Detect which cell encompasses the target text, then output its [X, Y] center coordinate. 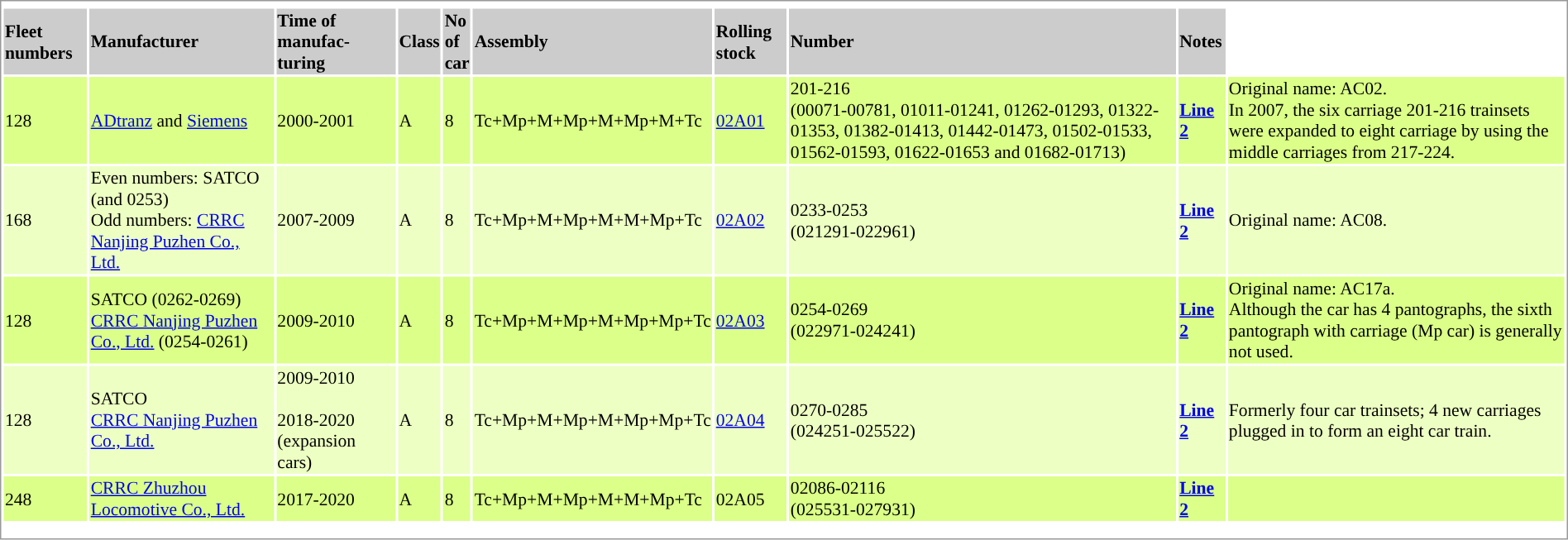
Manufacturer [182, 41]
Original name: AC17a. Although the car has 4 pantographs, the sixth pantograph with carriage (Mp car) is generally not used. [1396, 319]
Even numbers: SATCO (and 0253)Odd numbers: CRRC Nanjing Puzhen Co., Ltd. [182, 220]
Fleet numbers [45, 41]
Number [982, 41]
02A01 [751, 121]
Rolling stock [751, 41]
02A04 [751, 419]
02A02 [751, 220]
Assembly [592, 41]
201-216(00071-00781, 01011-01241, 01262-01293, 01322-01353, 01382-01413, 01442-01473, 01502-01533, 01562-01593, 01622-01653 and 01682-01713) [982, 121]
02A05 [751, 499]
02086-02116(025531-027931) [982, 499]
2017-2020 [336, 499]
2009-20102018-2020 (expansion cars) [336, 419]
Class [419, 41]
Formerly four car trainsets; 4 new carriages plugged in to form an eight car train. [1396, 419]
Notes [1202, 41]
0233-0253(021291-022961) [982, 220]
Tc+Mp+M+Mp+M+Mp+M+Tc [592, 121]
SATCO CRRC Nanjing Puzhen Co., Ltd. [182, 419]
02A03 [751, 319]
2000-2001 [336, 121]
0270-0285(024251-025522) [982, 419]
No of car [457, 41]
2007-2009 [336, 220]
248 [45, 499]
ADtranz and Siemens [182, 121]
168 [45, 220]
Time of manufac-turing [336, 41]
CRRC Zhuzhou Locomotive Co., Ltd. [182, 499]
SATCO (0262-0269) CRRC Nanjing Puzhen Co., Ltd. (0254-0261) [182, 319]
Original name: AC08. [1396, 220]
0254-0269(022971-024241) [982, 319]
Original name: AC02. In 2007, the six carriage 201-216 trainsets were expanded to eight carriage by using the middle carriages from 217-224. [1396, 121]
2009-2010 [336, 319]
